Capture the cell that displays the provided text and extract its (x, y) central coordinate. 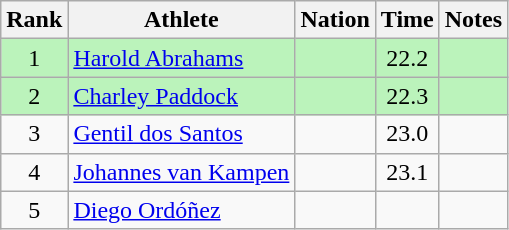
Notes (473, 20)
1 (34, 58)
5 (34, 210)
Diego Ordóñez (182, 210)
Johannes van Kampen (182, 172)
Charley Paddock (182, 96)
Time (407, 20)
Harold Abrahams (182, 58)
Gentil dos Santos (182, 134)
2 (34, 96)
22.2 (407, 58)
3 (34, 134)
Rank (34, 20)
Athlete (182, 20)
4 (34, 172)
Nation (335, 20)
23.1 (407, 172)
23.0 (407, 134)
22.3 (407, 96)
